Identify which cell holds the provided text, then report its (X, Y) central coordinate. 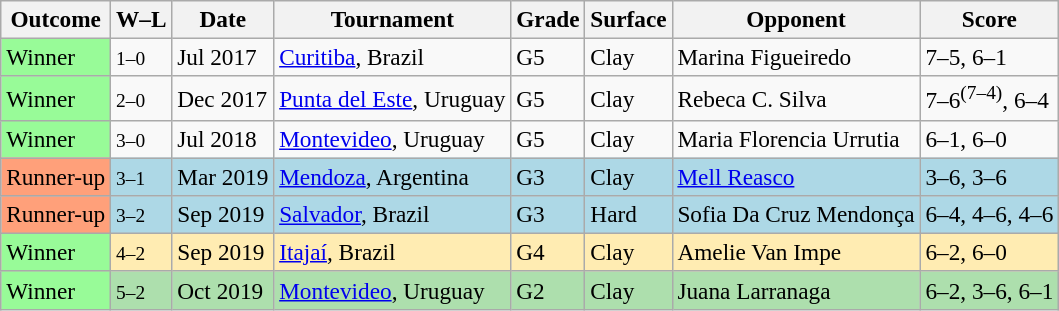
Outcome (56, 19)
6–2, 6–0 (990, 252)
Hard (628, 214)
3–2 (142, 214)
Tournament (392, 19)
Score (990, 19)
Mar 2019 (223, 177)
Oct 2019 (223, 290)
G2 (548, 290)
Jul 2017 (223, 57)
Rebeca C. Silva (796, 98)
3–1 (142, 177)
3–6, 3–6 (990, 177)
Sofia Da Cruz Mendonça (796, 214)
Salvador, Brazil (392, 214)
7–6(7–4), 6–4 (990, 98)
6–2, 3–6, 6–1 (990, 290)
3–0 (142, 139)
Juana Larranaga (796, 290)
7–5, 6–1 (990, 57)
Grade (548, 19)
5–2 (142, 290)
Jul 2018 (223, 139)
1–0 (142, 57)
6–1, 6–0 (990, 139)
6–4, 4–6, 4–6 (990, 214)
2–0 (142, 98)
4–2 (142, 252)
Dec 2017 (223, 98)
Marina Figueiredo (796, 57)
Opponent (796, 19)
Curitiba, Brazil (392, 57)
Punta del Este, Uruguay (392, 98)
Itajaí, Brazil (392, 252)
Maria Florencia Urrutia (796, 139)
G4 (548, 252)
W–L (142, 19)
Surface (628, 19)
Mendoza, Argentina (392, 177)
Date (223, 19)
Amelie Van Impe (796, 252)
Mell Reasco (796, 177)
